For the text-containing cell, return its midpoint in [X, Y] coordinate format. 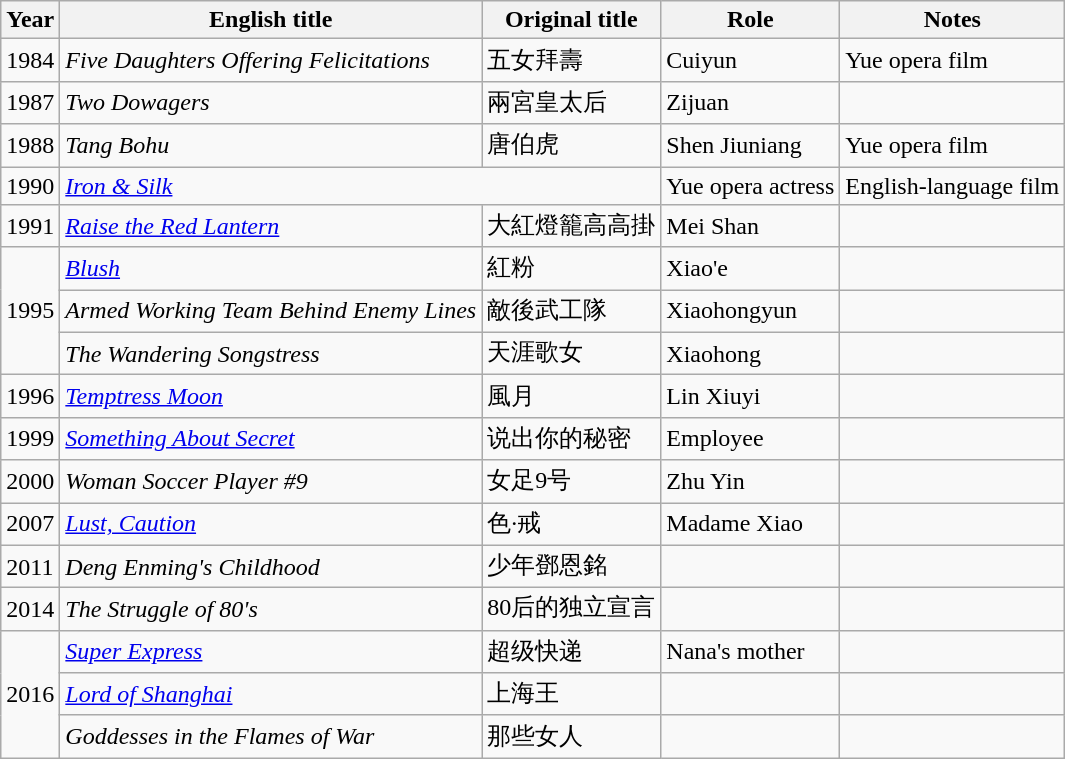
Year [30, 20]
Five Daughters Offering Felicitations [271, 60]
80后的独立宣言 [572, 610]
The Struggle of 80's [271, 610]
Tang Bohu [271, 146]
Zhu Yin [750, 482]
五女拜壽 [572, 60]
Yue opera actress [750, 185]
Raise the Red Lantern [271, 226]
Madame Xiao [750, 524]
那些女人 [572, 736]
Temptress Moon [271, 396]
1991 [30, 226]
Super Express [271, 652]
1988 [30, 146]
2011 [30, 566]
Cuiyun [750, 60]
Notes [952, 20]
1984 [30, 60]
少年鄧恩銘 [572, 566]
Zijuan [750, 102]
紅粉 [572, 268]
Xiao'e [750, 268]
女足9号 [572, 482]
唐伯虎 [572, 146]
2014 [30, 610]
Mei Shan [750, 226]
Iron & Silk [360, 185]
Shen Jiuniang [750, 146]
Lin Xiuyi [750, 396]
大紅燈籠高高掛 [572, 226]
1990 [30, 185]
1995 [30, 311]
兩宮皇太后 [572, 102]
Blush [271, 268]
風月 [572, 396]
Two Dowagers [271, 102]
English-language film [952, 185]
Xiaohong [750, 354]
Woman Soccer Player #9 [271, 482]
敵後武工隊 [572, 312]
色·戒 [572, 524]
Lord of Shanghai [271, 694]
Lust, Caution [271, 524]
1987 [30, 102]
Deng Enming's Childhood [271, 566]
天涯歌女 [572, 354]
上海王 [572, 694]
The Wandering Songstress [271, 354]
Role [750, 20]
2007 [30, 524]
Armed Working Team Behind Enemy Lines [271, 312]
Nana's mother [750, 652]
说出你的秘密 [572, 438]
Something About Secret [271, 438]
Goddesses in the Flames of War [271, 736]
2000 [30, 482]
Xiaohongyun [750, 312]
Employee [750, 438]
1996 [30, 396]
1999 [30, 438]
超级快递 [572, 652]
2016 [30, 694]
English title [271, 20]
Original title [572, 20]
